Pinpoint the cell where the given text exists, returning its [x, y] midpoint coordinate. 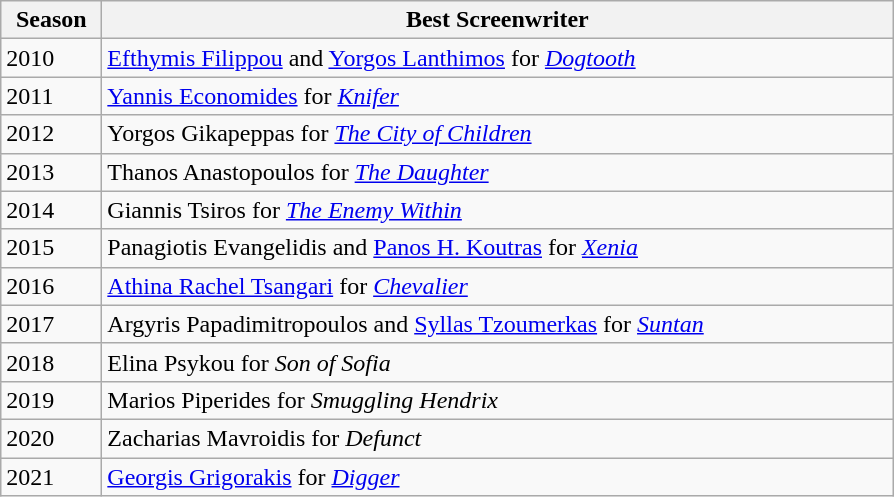
2016 [52, 286]
Giannis Tsiros for The Enemy Within [498, 210]
Georgis Grigorakis for Digger [498, 477]
Zacharias Mavroidis for Defunct [498, 438]
2015 [52, 248]
2010 [52, 58]
Best Screenwriter [498, 20]
Thanos Anastopoulos for The Daughter [498, 172]
2020 [52, 438]
Argyris Papadimitropoulos and Syllas Tzoumerkas for Suntan [498, 324]
Yannis Economides for Knifer [498, 96]
Season [52, 20]
Athina Rachel Tsangari for Chevalier [498, 286]
2013 [52, 172]
2017 [52, 324]
2021 [52, 477]
2018 [52, 362]
Yorgos Gikapeppas for The City of Children [498, 134]
2012 [52, 134]
Panagiotis Evangelidis and Panos H. Koutras for Xenia [498, 248]
2019 [52, 400]
Marios Piperides for Smuggling Hendrix [498, 400]
2011 [52, 96]
2014 [52, 210]
Efthymis Filippou and Yorgos Lanthimos for Dogtooth [498, 58]
Elina Psykou for Son of Sofia [498, 362]
